Locate the cell with the specified text and output its (X, Y) center coordinate. 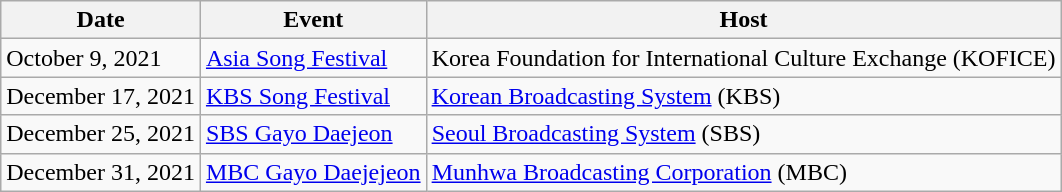
Event (313, 20)
Host (744, 20)
December 25, 2021 (101, 134)
Munhwa Broadcasting Corporation (MBC) (744, 172)
Date (101, 20)
Asia Song Festival (313, 58)
Korean Broadcasting System (KBS) (744, 96)
December 17, 2021 (101, 96)
KBS Song Festival (313, 96)
SBS Gayo Daejeon (313, 134)
October 9, 2021 (101, 58)
MBC Gayo Daejejeon (313, 172)
Korea Foundation for International Culture Exchange (KOFICE) (744, 58)
December 31, 2021 (101, 172)
Seoul Broadcasting System (SBS) (744, 134)
